Detect which cell encompasses the target text, then output its [X, Y] center coordinate. 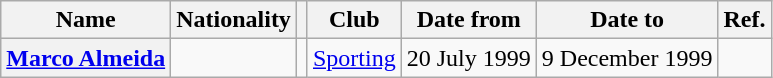
Sporting [354, 58]
Name [86, 20]
Date from [468, 20]
Date to [627, 20]
Nationality [234, 20]
Club [354, 20]
9 December 1999 [627, 58]
Marco Almeida [86, 58]
20 July 1999 [468, 58]
Ref. [744, 20]
